Return the (x, y) coordinate for the center point of the cell that contains the specified text.  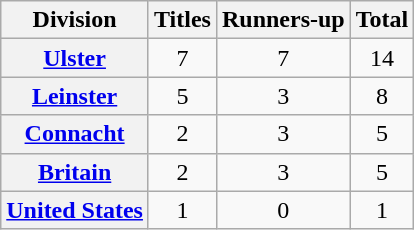
Britain (75, 172)
United States (75, 210)
Total (382, 20)
Runners-up (283, 20)
14 (382, 58)
0 (283, 210)
Division (75, 20)
Ulster (75, 58)
Leinster (75, 96)
Connacht (75, 134)
8 (382, 96)
Titles (182, 20)
